Return the [X, Y] coordinate for the center point of the cell that contains the specified text.  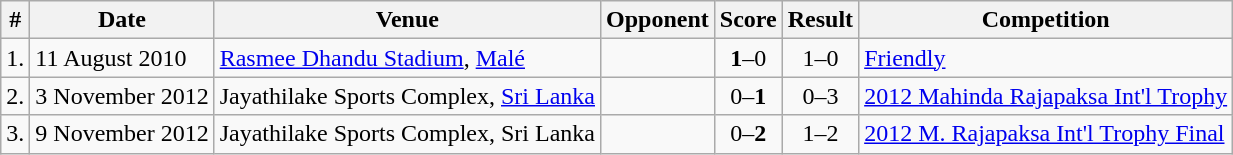
2012 M. Rajapaksa Int'l Trophy Final [1046, 134]
Rasmee Dhandu Stadium, Malé [407, 58]
3. [16, 134]
Friendly [1046, 58]
0–3 [820, 96]
Competition [1046, 20]
# [16, 20]
Score [748, 20]
11 August 2010 [122, 58]
0–2 [748, 134]
Result [820, 20]
Venue [407, 20]
0–1 [748, 96]
3 November 2012 [122, 96]
1–2 [820, 134]
Date [122, 20]
Opponent [658, 20]
2012 Mahinda Rajapaksa Int'l Trophy [1046, 96]
1. [16, 58]
2. [16, 96]
9 November 2012 [122, 134]
